Identify which cell holds the provided text, then report its (X, Y) central coordinate. 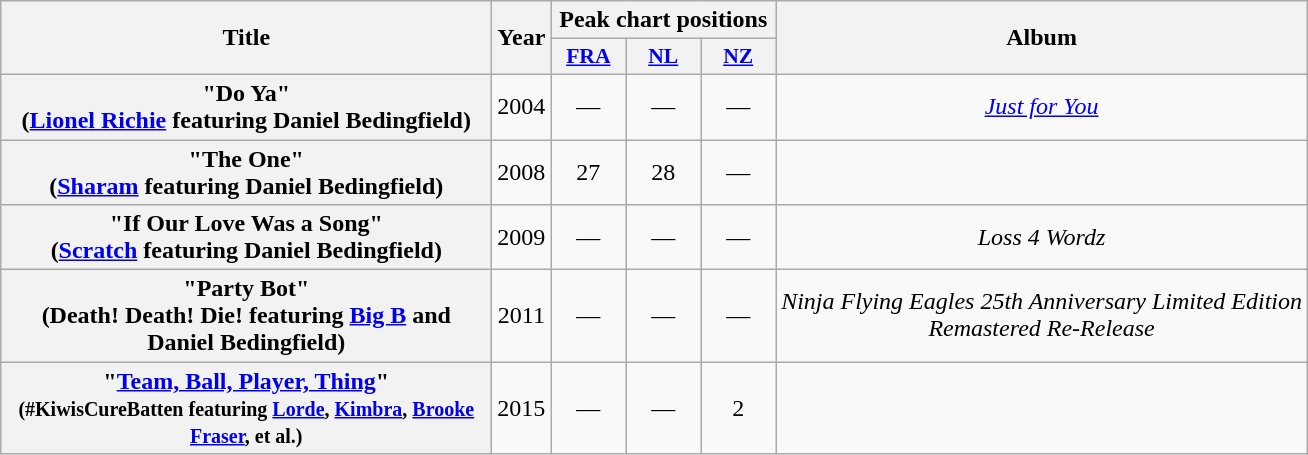
Peak chart positions (664, 20)
Title (246, 38)
"Party Bot"(Death! Death! Die! featuring Big B and Daniel Bedingfield) (246, 316)
2 (738, 408)
2004 (522, 106)
FRA (588, 57)
2008 (522, 172)
Year (522, 38)
28 (664, 172)
Just for You (1042, 106)
2009 (522, 238)
NZ (738, 57)
Ninja Flying Eagles 25th Anniversary Limited Edition Remastered Re-Release (1042, 316)
Loss 4 Wordz (1042, 238)
"Do Ya"(Lionel Richie featuring Daniel Bedingfield) (246, 106)
27 (588, 172)
NL (664, 57)
"The One"(Sharam featuring Daniel Bedingfield) (246, 172)
"If Our Love Was a Song"(Scratch featuring Daniel Bedingfield) (246, 238)
Album (1042, 38)
2015 (522, 408)
"Team, Ball, Player, Thing"(#KiwisCureBatten featuring Lorde, Kimbra, Brooke Fraser, et al.) (246, 408)
2011 (522, 316)
